Return the (X, Y) coordinate for the center point of the cell that contains the specified text.  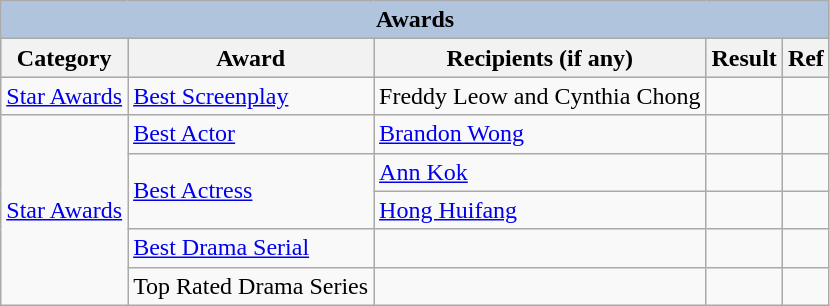
Best Actor (251, 134)
Best Actress (251, 191)
Result (744, 58)
Award (251, 58)
Recipients (if any) (540, 58)
Category (64, 58)
Freddy Leow and Cynthia Chong (540, 96)
Brandon Wong (540, 134)
Best Screenplay (251, 96)
Ref (806, 58)
Awards (416, 20)
Best Drama Serial (251, 248)
Top Rated Drama Series (251, 286)
Hong Huifang (540, 210)
Ann Kok (540, 172)
